Detect which cell encompasses the target text, then output its (X, Y) center coordinate. 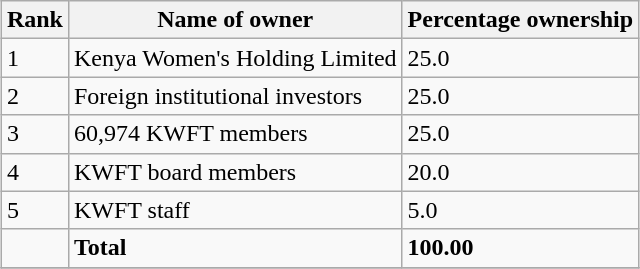
5 (34, 210)
100.00 (520, 248)
3 (34, 134)
1 (34, 58)
KWFT staff (235, 210)
Foreign institutional investors (235, 96)
5.0 (520, 210)
2 (34, 96)
Percentage ownership (520, 20)
KWFT board members (235, 172)
4 (34, 172)
Kenya Women's Holding Limited (235, 58)
Name of owner (235, 20)
Rank (34, 20)
20.0 (520, 172)
Total (235, 248)
60,974 KWFT members (235, 134)
